For the text-containing cell, return its midpoint in [x, y] coordinate format. 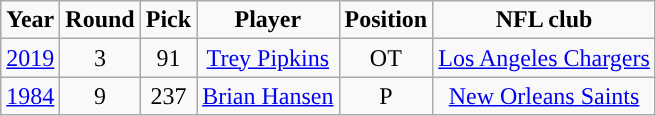
9 [100, 96]
91 [168, 58]
Trey Pipkins [268, 58]
237 [168, 96]
Brian Hansen [268, 96]
1984 [30, 96]
2019 [30, 58]
Pick [168, 20]
Year [30, 20]
New Orleans Saints [544, 96]
P [386, 96]
Position [386, 20]
3 [100, 58]
Round [100, 20]
NFL club [544, 20]
Player [268, 20]
Los Angeles Chargers [544, 58]
OT [386, 58]
